Capture the cell that displays the provided text and extract its (X, Y) central coordinate. 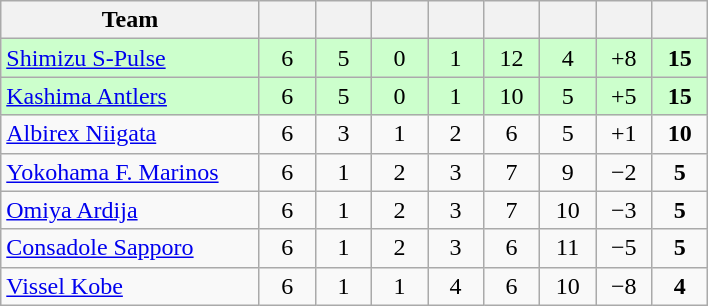
−3 (624, 210)
Albirex Niigata (130, 134)
12 (512, 58)
Team (130, 20)
Yokohama F. Marinos (130, 172)
9 (568, 172)
Kashima Antlers (130, 96)
11 (568, 248)
Consadole Sapporo (130, 248)
Vissel Kobe (130, 286)
−5 (624, 248)
+1 (624, 134)
Shimizu S-Pulse (130, 58)
Omiya Ardija (130, 210)
+8 (624, 58)
−2 (624, 172)
+5 (624, 96)
−8 (624, 286)
